For the text-containing cell, return its midpoint in [X, Y] coordinate format. 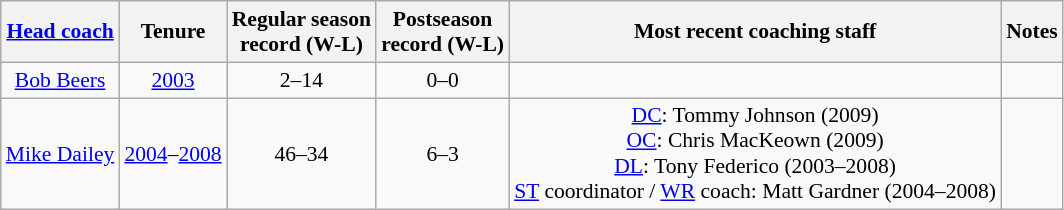
0–0 [442, 80]
2–14 [302, 80]
Tenure [172, 32]
6–3 [442, 154]
46–34 [302, 154]
Most recent coaching staff [755, 32]
Postseasonrecord (W-L) [442, 32]
2003 [172, 80]
2004–2008 [172, 154]
Head coach [60, 32]
Mike Dailey [60, 154]
Regular seasonrecord (W-L) [302, 32]
DC: Tommy Johnson (2009) OC: Chris MacKeown (2009)DL: Tony Federico (2003–2008)ST coordinator / WR coach: Matt Gardner (2004–2008) [755, 154]
Bob Beers [60, 80]
Notes [1032, 32]
